Find where the given text appears and provide that cell's center as (x, y) coordinate. 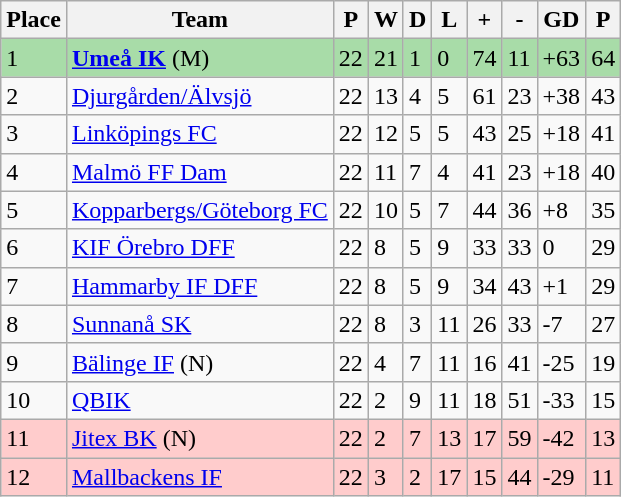
+ (484, 20)
-42 (562, 438)
16 (484, 362)
27 (604, 324)
W (386, 20)
Sunnanå SK (200, 324)
18 (484, 400)
D (417, 20)
+63 (562, 58)
- (520, 20)
74 (484, 58)
64 (604, 58)
KIF Örebro DFF (200, 248)
-25 (562, 362)
Team (200, 20)
Bälinge IF (N) (200, 362)
Jitex BK (N) (200, 438)
-7 (562, 324)
GD (562, 20)
51 (520, 400)
59 (520, 438)
Place (34, 20)
QBIK (200, 400)
26 (484, 324)
+38 (562, 96)
25 (520, 134)
Djurgården/Älvsjö (200, 96)
Hammarby IF DFF (200, 286)
Malmö FF Dam (200, 172)
-29 (562, 477)
36 (520, 210)
6 (34, 248)
40 (604, 172)
Kopparbergs/Göteborg FC (200, 210)
34 (484, 286)
+8 (562, 210)
19 (604, 362)
35 (604, 210)
21 (386, 58)
+1 (562, 286)
L (450, 20)
61 (484, 96)
Linköpings FC (200, 134)
Umeå IK (M) (200, 58)
-33 (562, 400)
Mallbackens IF (200, 477)
